Output the [X, Y] coordinate of the center of the cell containing the given text.  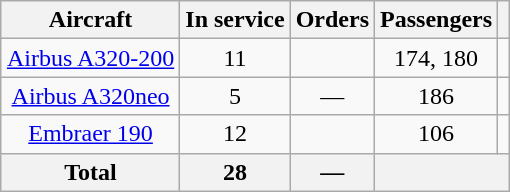
In service [235, 20]
106 [436, 134]
11 [235, 58]
186 [436, 96]
Passengers [436, 20]
12 [235, 134]
174, 180 [436, 58]
5 [235, 96]
28 [235, 172]
Embraer 190 [90, 134]
Airbus A320-200 [90, 58]
Aircraft [90, 20]
Airbus A320neo [90, 96]
Total [90, 172]
Orders [332, 20]
